Detect which cell encompasses the target text, then output its (x, y) center coordinate. 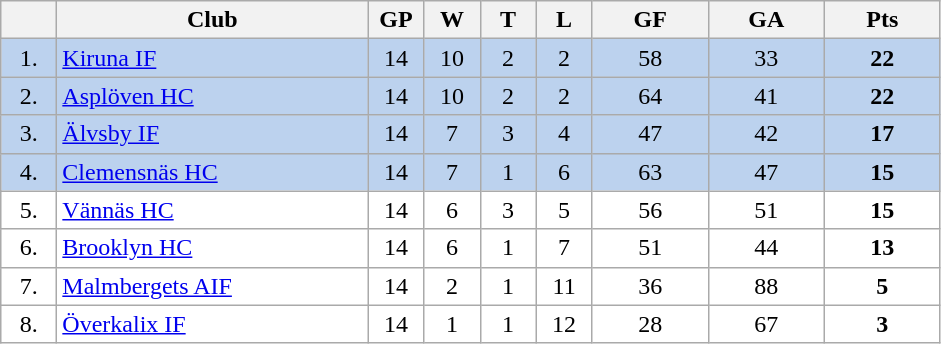
W (452, 20)
GA (766, 20)
Vännäs HC (212, 210)
Club (212, 20)
41 (766, 96)
Clemensnäs HC (212, 172)
Asplöven HC (212, 96)
Brooklyn HC (212, 248)
17 (882, 134)
56 (650, 210)
11 (564, 286)
44 (766, 248)
4 (564, 134)
33 (766, 58)
1. (29, 58)
Kiruna IF (212, 58)
8. (29, 324)
Malmbergets AIF (212, 286)
63 (650, 172)
T (508, 20)
Älvsby IF (212, 134)
6. (29, 248)
36 (650, 286)
L (564, 20)
58 (650, 58)
28 (650, 324)
4. (29, 172)
12 (564, 324)
GP (396, 20)
67 (766, 324)
Överkalix IF (212, 324)
13 (882, 248)
2. (29, 96)
GF (650, 20)
5. (29, 210)
7. (29, 286)
3. (29, 134)
64 (650, 96)
42 (766, 134)
Pts (882, 20)
88 (766, 286)
